From the cell containing the given text, extract its center point as (X, Y) coordinate. 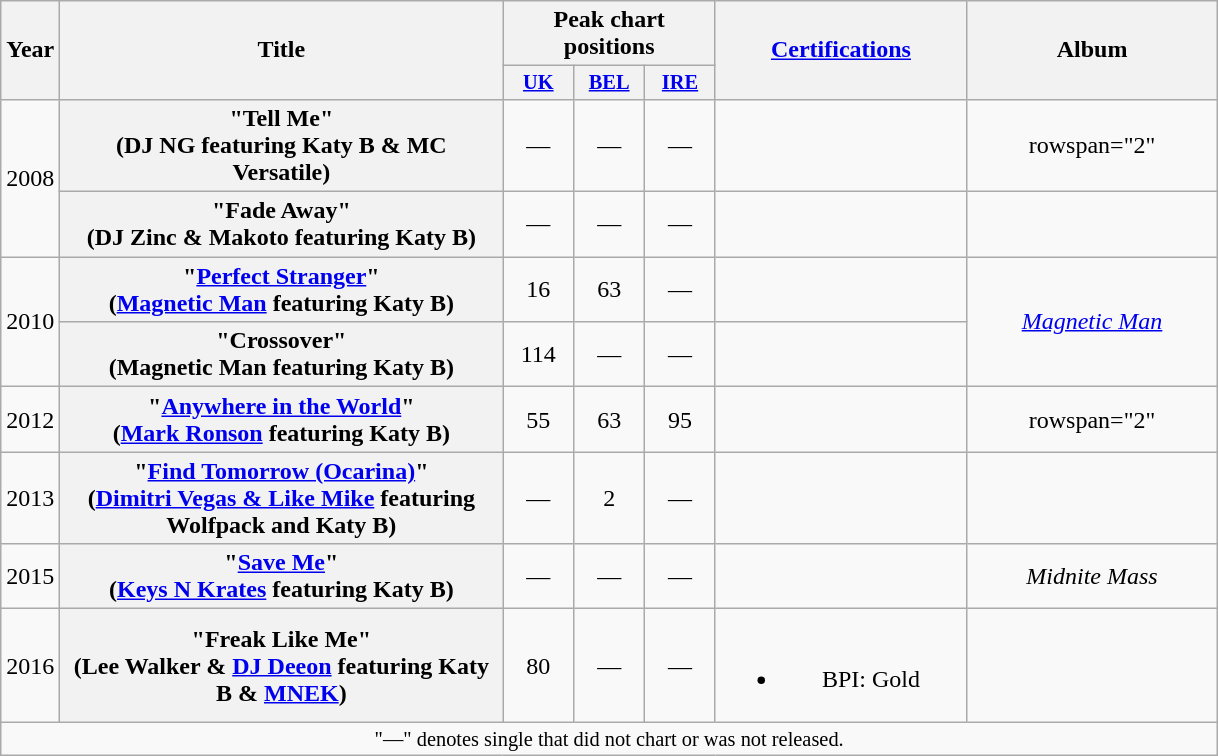
"—" denotes single that did not chart or was not released. (610, 739)
UK (538, 83)
2010 (30, 322)
"Fade Away"(DJ Zinc & Makoto featuring Katy B) (282, 224)
"Anywhere in the World"(Mark Ronson featuring Katy B) (282, 420)
Peak chart positions (610, 34)
Year (30, 50)
2015 (30, 576)
BPI: Gold (840, 666)
2013 (30, 498)
2012 (30, 420)
"Find Tomorrow (Ocarina)"(Dimitri Vegas & Like Mike featuring Wolfpack and Katy B) (282, 498)
95 (680, 420)
Title (282, 50)
Midnite Mass (1092, 576)
55 (538, 420)
114 (538, 354)
Certifications (840, 50)
IRE (680, 83)
2016 (30, 666)
80 (538, 666)
2008 (30, 178)
Magnetic Man (1092, 322)
"Tell Me"(DJ NG featuring Katy B & MC Versatile) (282, 145)
2 (610, 498)
"Perfect Stranger"(Magnetic Man featuring Katy B) (282, 290)
BEL (610, 83)
"Save Me"(Keys N Krates featuring Katy B) (282, 576)
"Freak Like Me"(Lee Walker & DJ Deeon featuring Katy B & MNEK) (282, 666)
"Crossover"(Magnetic Man featuring Katy B) (282, 354)
Album (1092, 50)
16 (538, 290)
